Provide the (x, y) coordinate of the cell's center where the given text is located.  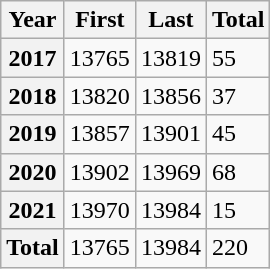
13970 (100, 210)
13857 (100, 134)
Last (170, 20)
220 (238, 248)
13901 (170, 134)
68 (238, 172)
45 (238, 134)
First (100, 20)
13902 (100, 172)
2019 (33, 134)
13969 (170, 172)
13856 (170, 96)
15 (238, 210)
2021 (33, 210)
Year (33, 20)
55 (238, 58)
2017 (33, 58)
2020 (33, 172)
2018 (33, 96)
13819 (170, 58)
37 (238, 96)
13820 (100, 96)
